Determine the (X, Y) coordinate at the center of the cell enclosing the given text.  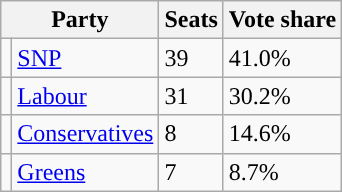
14.6% (282, 134)
Conservatives (86, 134)
7 (191, 172)
Vote share (282, 20)
30.2% (282, 96)
31 (191, 96)
39 (191, 58)
8 (191, 134)
Labour (86, 96)
8.7% (282, 172)
Party (80, 20)
Greens (86, 172)
SNP (86, 58)
41.0% (282, 58)
Seats (191, 20)
